Return the [x, y] coordinate for the center point of the cell that contains the specified text.  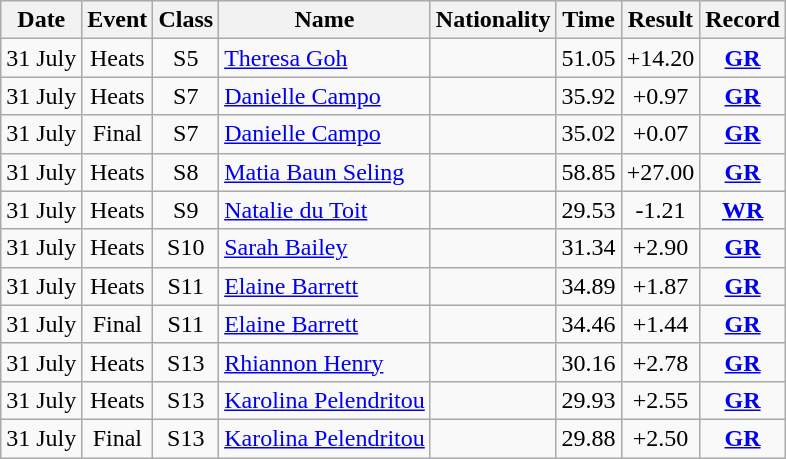
+2.90 [660, 248]
Sarah Bailey [325, 248]
+0.97 [660, 96]
31.34 [588, 248]
35.02 [588, 134]
Nationality [493, 20]
29.88 [588, 438]
+1.44 [660, 324]
Rhiannon Henry [325, 362]
S5 [186, 58]
+27.00 [660, 172]
+1.87 [660, 286]
Date [42, 20]
S10 [186, 248]
+2.78 [660, 362]
35.92 [588, 96]
+0.07 [660, 134]
Result [660, 20]
+14.20 [660, 58]
+2.50 [660, 438]
34.46 [588, 324]
S8 [186, 172]
Matia Baun Seling [325, 172]
29.53 [588, 210]
58.85 [588, 172]
34.89 [588, 286]
-1.21 [660, 210]
Name [325, 20]
29.93 [588, 400]
30.16 [588, 362]
Theresa Goh [325, 58]
Record [743, 20]
WR [743, 210]
S9 [186, 210]
Natalie du Toit [325, 210]
Time [588, 20]
51.05 [588, 58]
Event [118, 20]
+2.55 [660, 400]
Class [186, 20]
